Extract the (X, Y) coordinate from the center of the cell holding the provided text.  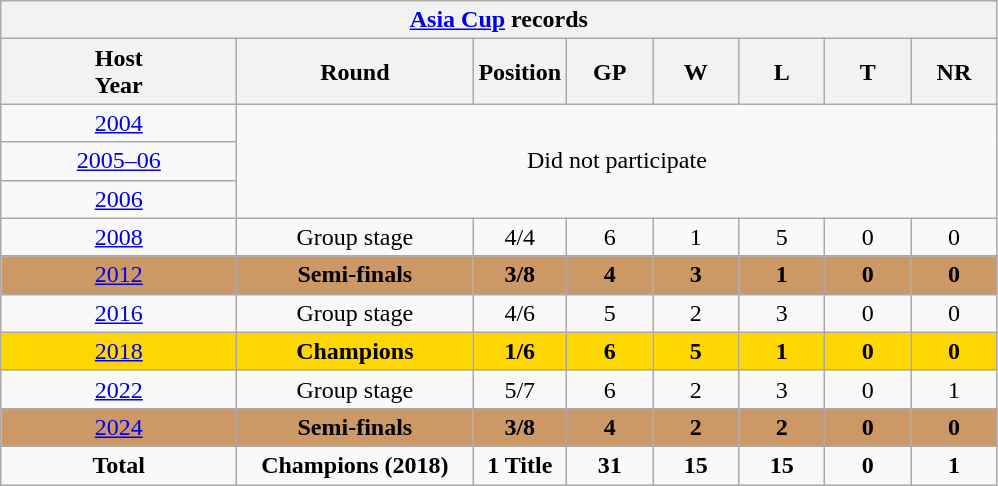
5/7 (520, 389)
4/4 (520, 237)
W (696, 72)
2024 (119, 427)
2008 (119, 237)
1/6 (520, 351)
Champions (355, 351)
2016 (119, 313)
Asia Cup records (499, 20)
31 (610, 465)
GP (610, 72)
L (782, 72)
2004 (119, 123)
1 Title (520, 465)
T (868, 72)
HostYear (119, 72)
2006 (119, 199)
NR (954, 72)
2018 (119, 351)
Position (520, 72)
Champions (2018) (355, 465)
Round (355, 72)
Did not participate (617, 161)
4/6 (520, 313)
2022 (119, 389)
2012 (119, 275)
2005–06 (119, 161)
Total (119, 465)
